Scan for the cell matching the given text and deliver its [X, Y] coordinate at center. 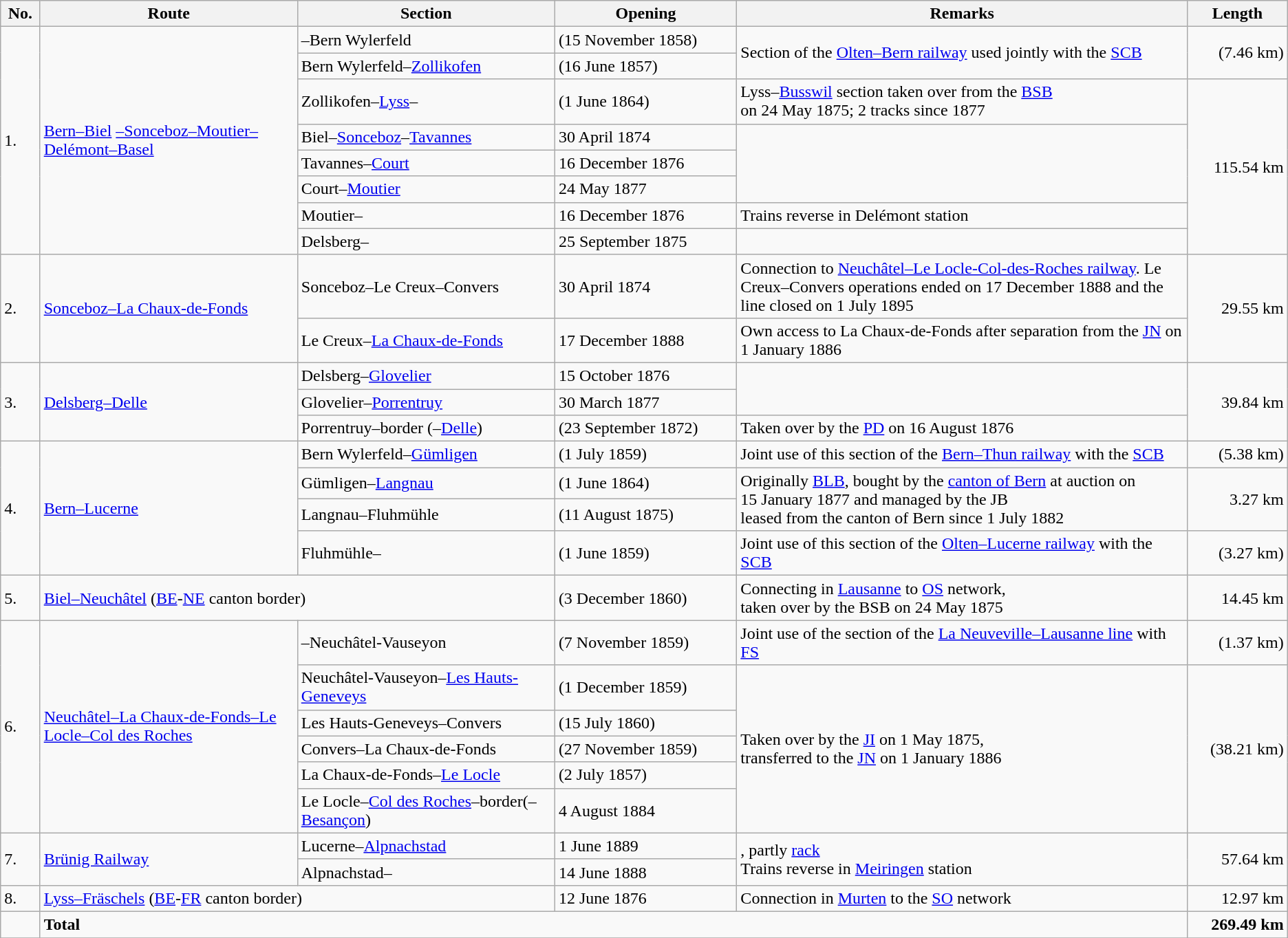
Route [169, 14]
(1 June 1859) [645, 553]
Zollikofen–Lyss– [426, 102]
5. [21, 598]
(3.27 km) [1237, 553]
2. [21, 308]
Section of the Olten–Bern railway used jointly with the SCB [962, 53]
25 September 1875 [645, 241]
(16 June 1857) [645, 66]
Opening [645, 14]
Taken over by the JI on 1 May 1875, transferred to the JN on 1 January 1886 [962, 749]
39.84 km [1237, 402]
30 March 1877 [645, 402]
14.45 km [1237, 598]
Delsberg– [426, 241]
1. [21, 141]
Delsberg–Glovelier [426, 375]
(23 September 1872) [645, 428]
(1 December 1859) [645, 688]
Court–Moutier [426, 189]
Bern Wylerfeld–Gümligen [426, 455]
Lyss–Fräschels (BE-FR canton border) [297, 898]
15 October 1876 [645, 375]
57.64 km [1237, 859]
Joint use of this section of the Olten–Lucerne railway with the SCB [962, 553]
(7.46 km) [1237, 53]
Alpnachstad– [426, 872]
Connecting in Lausanne to OS network,taken over by the BSB on 24 May 1875 [962, 598]
No. [21, 14]
(27 November 1859) [645, 749]
29.55 km [1237, 308]
17 December 1888 [645, 340]
Glovelier–Porrentruy [426, 402]
(1.37 km) [1237, 642]
Own access to La Chaux-de-Fonds after separation from the JN on 1 January 1886 [962, 340]
(5.38 km) [1237, 455]
, partly rackTrains reverse in Meiringen station [962, 859]
6. [21, 726]
3.27 km [1237, 499]
Connection in Murten to the SO network [962, 898]
Bern Wylerfeld–Zollikofen [426, 66]
Connection to Neuchâtel–Le Locle-Col-des-Roches railway. Le Creux–Convers operations ended on 17 December 1888 and the line closed on 1 July 1895 [962, 286]
(1 July 1859) [645, 455]
Tavannes–Court [426, 163]
Fluhmühle– [426, 553]
Delsberg–Delle [169, 402]
Sonceboz–Le Creux–Convers [426, 286]
12.97 km [1237, 898]
(15 November 1858) [645, 40]
1 June 1889 [645, 846]
Convers–La Chaux-de-Fonds [426, 749]
–Bern Wylerfeld [426, 40]
(15 July 1860) [645, 723]
Langnau–Fluhmühle [426, 515]
Moutier– [426, 215]
Les Hauts-Geneveys–Convers [426, 723]
Neuchâtel-Vauseyon–Les Hauts-Geneveys [426, 688]
Joint use of this section of the Bern–Thun railway with the SCB [962, 455]
Neuchâtel–La Chaux-de-Fonds–Le Locle–Col des Roches [169, 726]
Originally BLB, bought by the canton of Bern at auction on 15 January 1877 and managed by the JBleased from the canton of Bern since 1 July 1882 [962, 499]
7. [21, 859]
Lyss–Busswil section taken over from the BSB on 24 May 1875; 2 tracks since 1877 [962, 102]
Trains reverse in Delémont station [962, 215]
La Chaux-de-Fonds–Le Locle [426, 775]
Le Creux–La Chaux-de-Fonds [426, 340]
–Neuchâtel-Vauseyon [426, 642]
Total [614, 924]
(2 July 1857) [645, 775]
(3 December 1860) [645, 598]
115.54 km [1237, 166]
4 August 1884 [645, 810]
Brünig Railway [169, 859]
Le Locle–Col des Roches–border(–Besançon) [426, 810]
(7 November 1859) [645, 642]
Gümligen–Langnau [426, 483]
Section [426, 14]
Taken over by the PD on 16 August 1876 [962, 428]
14 June 1888 [645, 872]
Length [1237, 14]
269.49 km [1237, 924]
8. [21, 898]
(38.21 km) [1237, 749]
(11 August 1875) [645, 515]
Sonceboz–La Chaux-de-Fonds [169, 308]
Porrentruy–border (–Delle) [426, 428]
Joint use of the section of the La Neuveville–Lausanne line with FS [962, 642]
Biel–Sonceboz–Tavannes [426, 137]
Bern–Lucerne [169, 509]
3. [21, 402]
Remarks [962, 14]
Biel–Neuchâtel (BE-NE canton border) [297, 598]
Bern–Biel –Sonceboz–Moutier–Delémont–Basel [169, 141]
24 May 1877 [645, 189]
12 June 1876 [645, 898]
4. [21, 509]
Lucerne–Alpnachstad [426, 846]
